Return [x, y] of the center of cell containing provided text 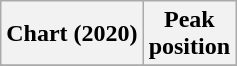
Chart (2020) [72, 34]
Peakposition [189, 34]
